For the text-containing cell, return its midpoint in [X, Y] coordinate format. 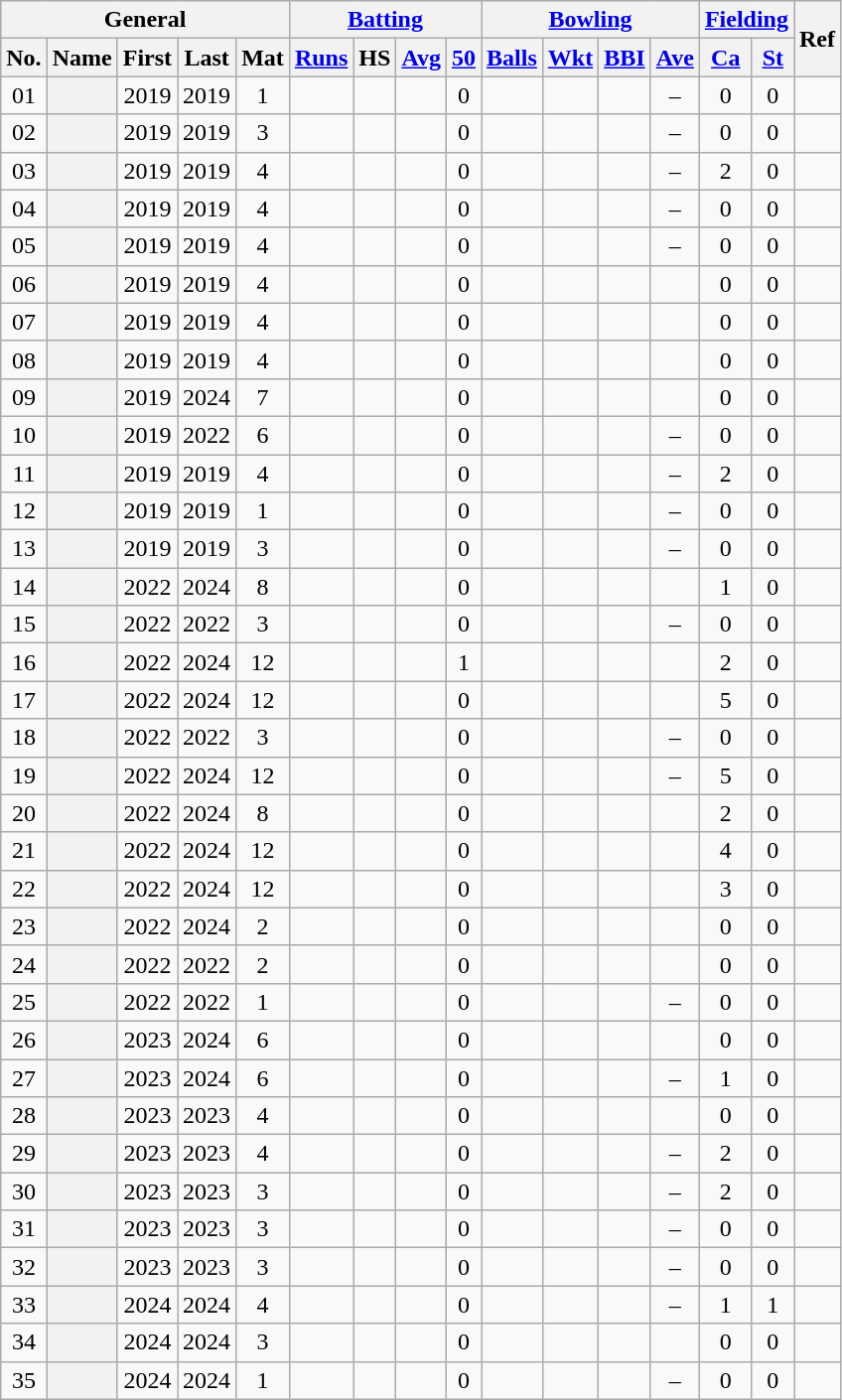
HS [375, 58]
7 [263, 397]
27 [24, 1077]
St [772, 58]
Balls [512, 58]
Batting [385, 20]
No. [24, 58]
Bowling [591, 20]
18 [24, 738]
14 [24, 587]
08 [24, 359]
Mat [263, 58]
07 [24, 322]
15 [24, 625]
28 [24, 1116]
50 [463, 58]
31 [24, 1229]
01 [24, 95]
16 [24, 662]
22 [24, 889]
25 [24, 1002]
24 [24, 964]
35 [24, 1380]
Avg [421, 58]
Last [207, 58]
02 [24, 133]
Ca [725, 58]
Wkt [570, 58]
Ref [818, 39]
17 [24, 700]
11 [24, 474]
10 [24, 435]
13 [24, 549]
03 [24, 171]
Runs [321, 58]
21 [24, 851]
23 [24, 926]
First [147, 58]
26 [24, 1040]
32 [24, 1267]
34 [24, 1342]
04 [24, 209]
05 [24, 246]
20 [24, 813]
BBI [625, 58]
Name [81, 58]
30 [24, 1191]
Ave [675, 58]
19 [24, 775]
29 [24, 1154]
33 [24, 1305]
Fielding [747, 20]
09 [24, 397]
General [145, 20]
06 [24, 284]
